Return (X, Y) of the center of cell containing provided text 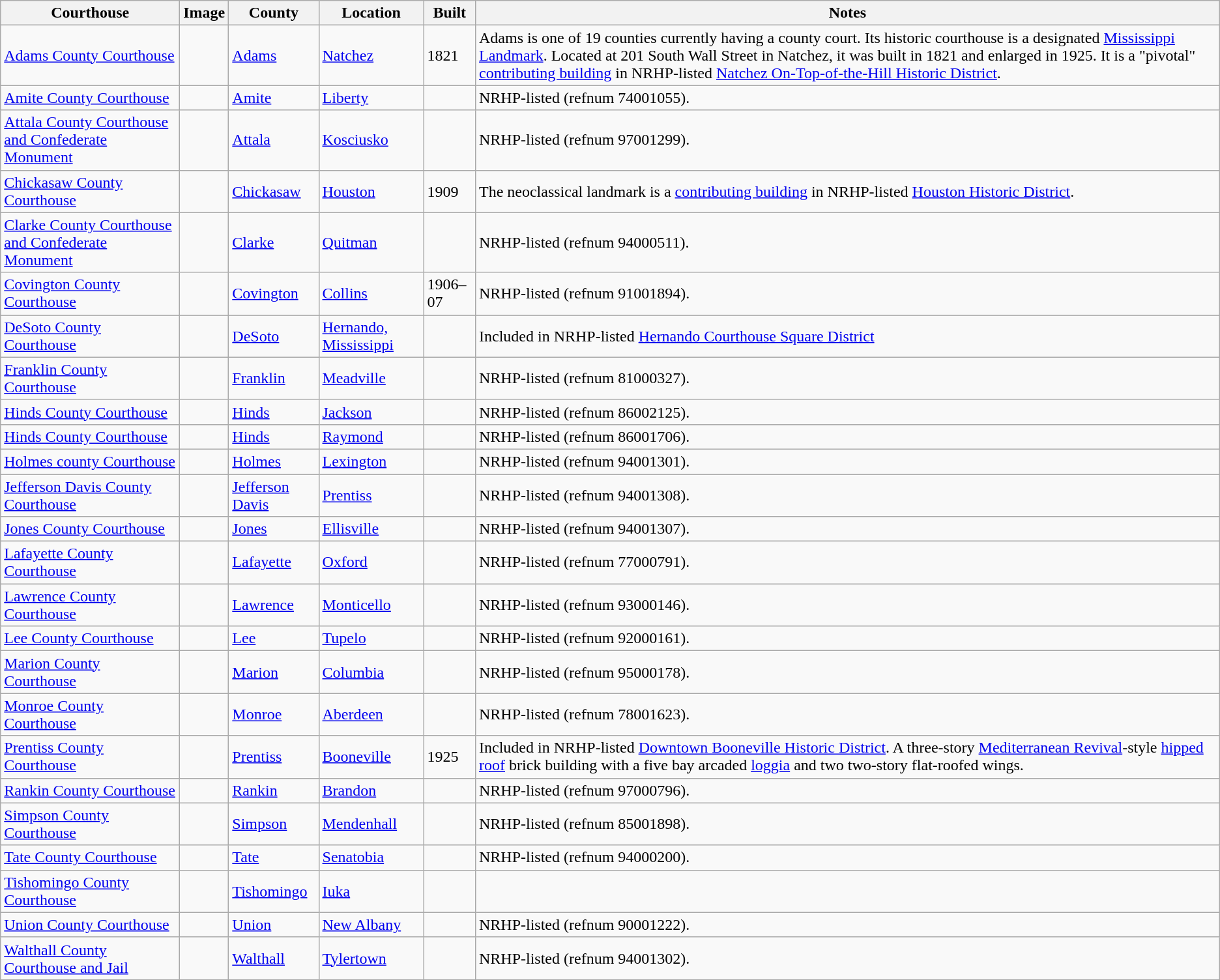
NRHP-listed (refnum 92000161). (847, 639)
NRHP-listed (refnum 78001623). (847, 714)
1909 (450, 192)
Holmes county Courthouse (90, 461)
NRHP-listed (refnum 86002125). (847, 412)
Franklin (274, 378)
1821 (450, 55)
Lee County Courthouse (90, 639)
Lafayette (274, 563)
NRHP-listed (refnum 86001706). (847, 437)
Natchez (371, 55)
Holmes (274, 461)
Attala County Courthouse and Confederate Monument (90, 140)
Monticello (371, 605)
Tishomingo (274, 891)
Tate County Courthouse (90, 857)
Lawrence County Courthouse (90, 605)
Monroe County Courthouse (90, 714)
Union (274, 925)
Union County Courthouse (90, 925)
NRHP-listed (refnum 93000146). (847, 605)
Aberdeen (371, 714)
Chickasaw (274, 192)
Brandon (371, 790)
Quitman (371, 242)
Monroe (274, 714)
NRHP-listed (refnum 94001308). (847, 495)
Image (205, 13)
Amite (274, 98)
Lafayette County Courthouse (90, 563)
NRHP-listed (refnum 95000178). (847, 672)
Walthall (274, 958)
DeSoto (274, 336)
Walthall County Courthouse and Jail (90, 958)
Iuka (371, 891)
NRHP-listed (refnum 97001299). (847, 140)
Jackson (371, 412)
NRHP-listed (refnum 94001301). (847, 461)
Built (450, 13)
Ellisville (371, 529)
NRHP-listed (refnum 91001894). (847, 293)
Collins (371, 293)
1925 (450, 757)
NRHP-listed (refnum 97000796). (847, 790)
NRHP-listed (refnum 81000327). (847, 378)
Lexington (371, 461)
NRHP-listed (refnum 94000200). (847, 857)
Houston (371, 192)
Rankin County Courthouse (90, 790)
NRHP-listed (refnum 74001055). (847, 98)
Adams (274, 55)
NRHP-listed (refnum 77000791). (847, 563)
Chickasaw County Courthouse (90, 192)
NRHP-listed (refnum 90001222). (847, 925)
NRHP-listed (refnum 94001302). (847, 958)
Tupelo (371, 639)
Courthouse (90, 13)
Amite County Courthouse (90, 98)
Franklin County Courthouse (90, 378)
Kosciusko (371, 140)
Senatobia (371, 857)
Oxford (371, 563)
Lee (274, 639)
Jones (274, 529)
Clarke (274, 242)
Rankin (274, 790)
NRHP-listed (refnum 94001307). (847, 529)
Included in NRHP-listed Hernando Courthouse Square District (847, 336)
Meadville (371, 378)
Tylertown (371, 958)
Attala (274, 140)
NRHP-listed (refnum 85001898). (847, 824)
Hernando, Mississippi (371, 336)
Raymond (371, 437)
Liberty (371, 98)
Marion County Courthouse (90, 672)
Booneville (371, 757)
New Albany (371, 925)
Tishomingo County Courthouse (90, 891)
Prentiss County Courthouse (90, 757)
Covington County Courthouse (90, 293)
Jones County Courthouse (90, 529)
Mendenhall (371, 824)
Location (371, 13)
DeSoto County Courthouse (90, 336)
Jefferson Davis County Courthouse (90, 495)
Simpson (274, 824)
Covington (274, 293)
Clarke County Courthouse and Confederate Monument (90, 242)
Adams County Courthouse (90, 55)
Lawrence (274, 605)
Columbia (371, 672)
The neoclassical landmark is a contributing building in NRHP-listed Houston Historic District. (847, 192)
NRHP-listed (refnum 94000511). (847, 242)
Simpson County Courthouse (90, 824)
Jefferson Davis (274, 495)
Notes (847, 13)
County (274, 13)
1906–07 (450, 293)
Marion (274, 672)
Tate (274, 857)
